Extract the [x, y] coordinate from the center of the cell holding the provided text.  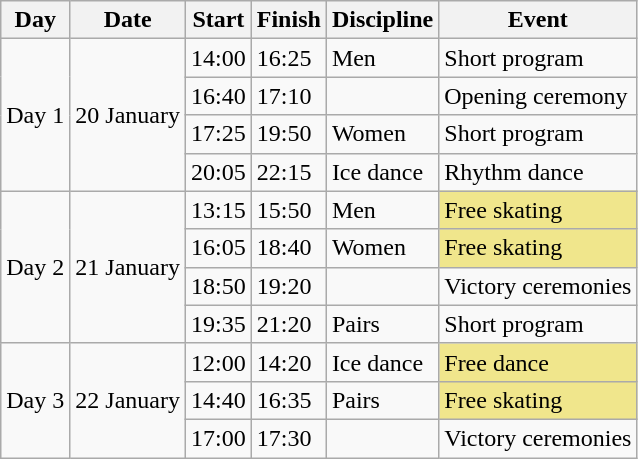
17:00 [219, 438]
12:00 [219, 362]
18:40 [288, 248]
Rhythm dance [538, 172]
19:20 [288, 286]
Day 2 [36, 267]
16:35 [288, 400]
20 January [128, 115]
14:00 [219, 58]
22 January [128, 400]
Discipline [382, 20]
16:40 [219, 96]
Day 3 [36, 400]
19:50 [288, 134]
21 January [128, 267]
22:15 [288, 172]
Day [36, 20]
Day 1 [36, 115]
13:15 [219, 210]
18:50 [219, 286]
Date [128, 20]
Opening ceremony [538, 96]
Finish [288, 20]
17:25 [219, 134]
14:20 [288, 362]
15:50 [288, 210]
21:20 [288, 324]
17:30 [288, 438]
16:05 [219, 248]
Start [219, 20]
17:10 [288, 96]
Event [538, 20]
14:40 [219, 400]
Free dance [538, 362]
19:35 [219, 324]
16:25 [288, 58]
20:05 [219, 172]
